Pinpoint the cell where the given text exists, returning its (X, Y) midpoint coordinate. 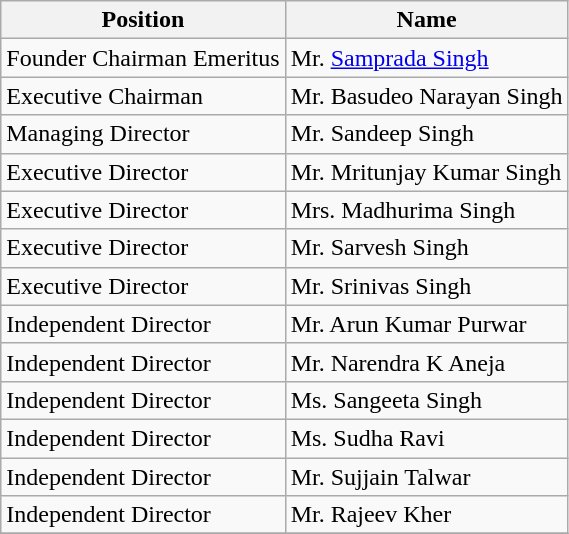
Mr. Sandeep Singh (426, 134)
Executive Chairman (143, 96)
Mr. Arun Kumar Purwar (426, 324)
Mr. Basudeo Narayan Singh (426, 96)
Mr. Sarvesh Singh (426, 248)
Mr. Srinivas Singh (426, 286)
Mr. Rajeev Kher (426, 515)
Name (426, 20)
Ms. Sudha Ravi (426, 438)
Founder Chairman Emeritus (143, 58)
Mr. Samprada Singh (426, 58)
Position (143, 20)
Mrs. Madhurima Singh (426, 210)
Mr. Mritunjay Kumar Singh (426, 172)
Ms. Sangeeta Singh (426, 400)
Mr. Narendra K Aneja (426, 362)
Managing Director (143, 134)
Mr. Sujjain Talwar (426, 477)
